Determine the (X, Y) coordinate at the center of the cell enclosing the given text.  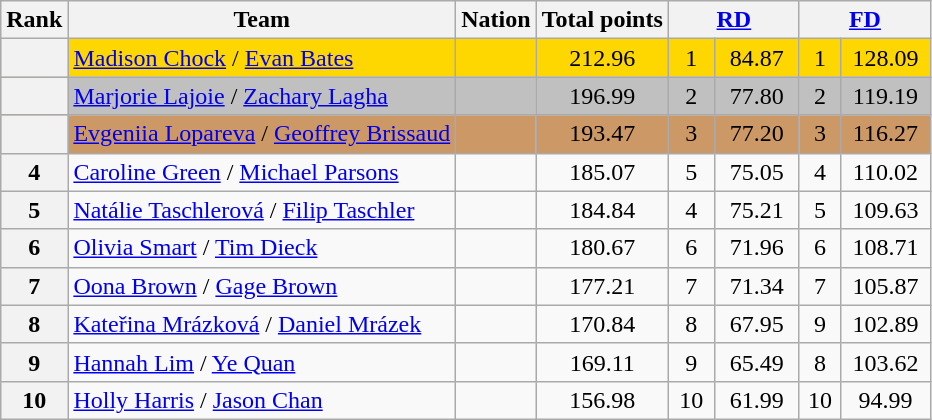
102.89 (885, 324)
Oona Brown / Gage Brown (262, 286)
71.96 (756, 248)
67.95 (756, 324)
71.34 (756, 286)
FD (864, 20)
105.87 (885, 286)
84.87 (756, 58)
Rank (34, 20)
110.02 (885, 172)
185.07 (602, 172)
Evgeniia Lopareva / Geoffrey Brissaud (262, 134)
RD (734, 20)
61.99 (756, 400)
108.71 (885, 248)
212.96 (602, 58)
156.98 (602, 400)
Holly Harris / Jason Chan (262, 400)
Kateřina Mrázková / Daniel Mrázek (262, 324)
75.21 (756, 210)
177.21 (602, 286)
103.62 (885, 362)
Nation (496, 20)
170.84 (602, 324)
Total points (602, 20)
Caroline Green / Michael Parsons (262, 172)
Natálie Taschlerová / Filip Taschler (262, 210)
Olivia Smart / Tim Dieck (262, 248)
Hannah Lim / Ye Quan (262, 362)
Team (262, 20)
Madison Chock / Evan Bates (262, 58)
169.11 (602, 362)
109.63 (885, 210)
94.99 (885, 400)
116.27 (885, 134)
Marjorie Lajoie / Zachary Lagha (262, 96)
65.49 (756, 362)
77.80 (756, 96)
193.47 (602, 134)
180.67 (602, 248)
184.84 (602, 210)
128.09 (885, 58)
77.20 (756, 134)
75.05 (756, 172)
196.99 (602, 96)
119.19 (885, 96)
